Return the (X, Y) coordinate for the center point of the cell that contains the specified text.  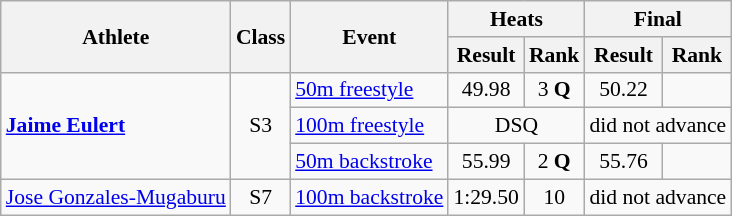
2 Q (554, 162)
50m backstroke (369, 162)
55.76 (623, 162)
S3 (260, 126)
Athlete (116, 36)
10 (554, 197)
49.98 (486, 90)
50.22 (623, 90)
55.99 (486, 162)
Heats (516, 19)
50m freestyle (369, 90)
1:29.50 (486, 197)
3 Q (554, 90)
DSQ (516, 126)
Class (260, 36)
S7 (260, 197)
Event (369, 36)
Final (658, 19)
100m backstroke (369, 197)
100m freestyle (369, 126)
Jaime Eulert (116, 126)
Jose Gonzales-Mugaburu (116, 197)
